Output the (x, y) coordinate of the center of the cell containing the given text.  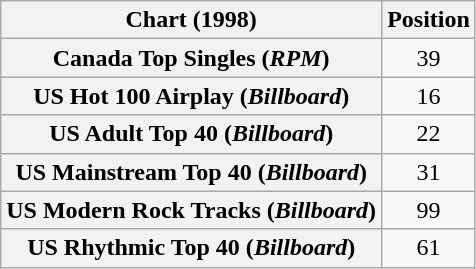
22 (429, 134)
99 (429, 210)
US Modern Rock Tracks (Billboard) (192, 210)
Position (429, 20)
61 (429, 248)
16 (429, 96)
US Rhythmic Top 40 (Billboard) (192, 248)
39 (429, 58)
Chart (1998) (192, 20)
Canada Top Singles (RPM) (192, 58)
US Hot 100 Airplay (Billboard) (192, 96)
31 (429, 172)
US Adult Top 40 (Billboard) (192, 134)
US Mainstream Top 40 (Billboard) (192, 172)
